Return the (X, Y) coordinate for the center point of the cell that contains the specified text.  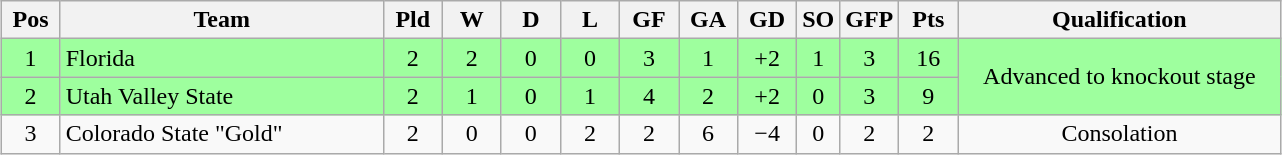
GD (768, 20)
Pos (30, 20)
Pts (928, 20)
9 (928, 96)
Qualification (1120, 20)
Team (222, 20)
GFP (870, 20)
W (472, 20)
4 (648, 96)
GF (648, 20)
GA (708, 20)
−4 (768, 134)
Florida (222, 58)
Consolation (1120, 134)
Utah Valley State (222, 96)
6 (708, 134)
Pld (412, 20)
Advanced to knockout stage (1120, 77)
16 (928, 58)
L (590, 20)
Colorado State "Gold" (222, 134)
D (530, 20)
SO (818, 20)
